Detect which cell encompasses the target text, then output its [x, y] center coordinate. 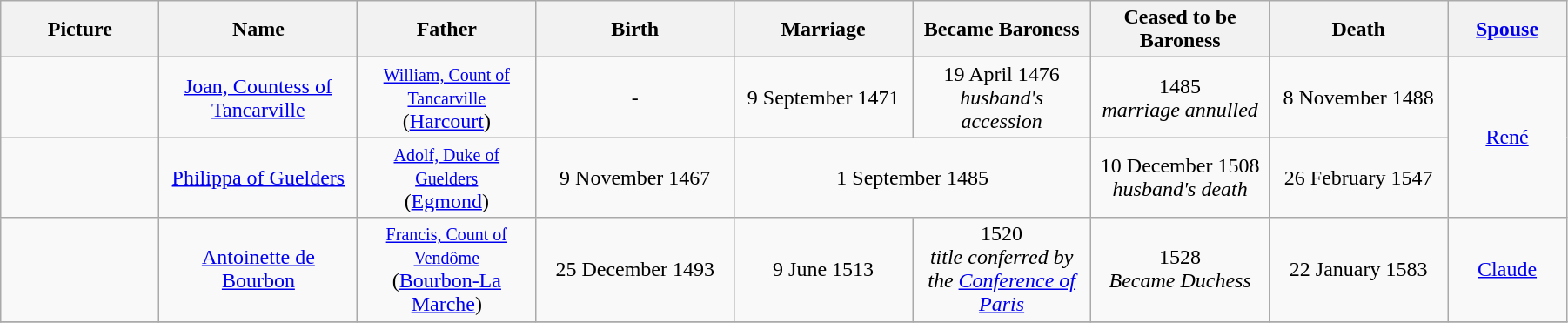
1528Became Duchess [1180, 270]
Spouse [1507, 30]
William, Count of Tancarville(Harcourt) [447, 98]
Joan, Countess of Tancarville [258, 98]
25 December 1493 [635, 270]
1485marriage annulled [1180, 98]
9 June 1513 [823, 270]
19 April 1476husband's accession [1002, 98]
Became Baroness [1002, 30]
Claude [1507, 270]
Father [447, 30]
Death [1359, 30]
Adolf, Duke of Guelders(Egmond) [447, 178]
- [635, 98]
9 September 1471 [823, 98]
Antoinette de Bourbon [258, 270]
10 December 1508husband's death [1180, 178]
22 January 1583 [1359, 270]
Marriage [823, 30]
1 September 1485 [913, 178]
Philippa of Guelders [258, 178]
26 February 1547 [1359, 178]
Francis, Count of Vendôme(Bourbon-La Marche) [447, 270]
9 November 1467 [635, 178]
Ceased to be Baroness [1180, 30]
8 November 1488 [1359, 98]
1520title conferred by the Conference of Paris [1002, 270]
Birth [635, 30]
Name [258, 30]
René [1507, 138]
Picture [80, 30]
